Locate the cell with the specified text and output its [x, y] center coordinate. 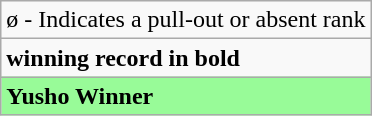
winning record in bold [186, 58]
Yusho Winner [186, 96]
ø - Indicates a pull-out or absent rank [186, 20]
